Return the (X, Y) coordinate for the center point of the cell that contains the specified text.  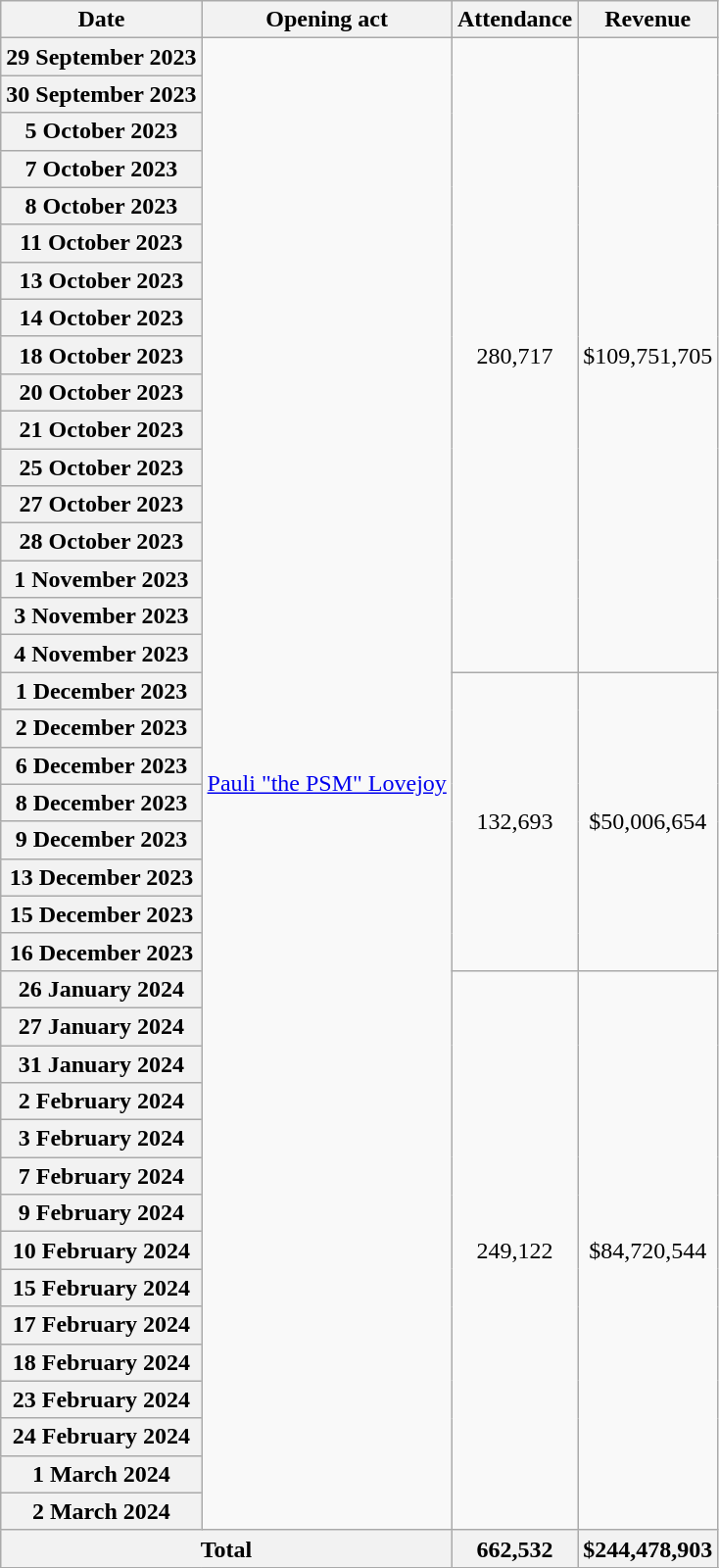
1 November 2023 (102, 579)
29 September 2023 (102, 57)
$244,478,903 (648, 1548)
15 December 2023 (102, 914)
13 October 2023 (102, 280)
28 October 2023 (102, 542)
11 October 2023 (102, 243)
5 October 2023 (102, 131)
132,693 (514, 821)
27 January 2024 (102, 1026)
16 December 2023 (102, 952)
249,122 (514, 1250)
27 October 2023 (102, 505)
Revenue (648, 20)
30 September 2023 (102, 94)
$50,006,654 (648, 821)
9 December 2023 (102, 840)
26 January 2024 (102, 989)
3 November 2023 (102, 616)
18 February 2024 (102, 1362)
Attendance (514, 20)
17 February 2024 (102, 1325)
2 December 2023 (102, 728)
8 December 2023 (102, 803)
4 November 2023 (102, 654)
662,532 (514, 1548)
15 February 2024 (102, 1288)
8 October 2023 (102, 206)
24 February 2024 (102, 1437)
23 February 2024 (102, 1399)
21 October 2023 (102, 429)
6 December 2023 (102, 765)
$109,751,705 (648, 355)
3 February 2024 (102, 1139)
14 October 2023 (102, 318)
7 February 2024 (102, 1176)
9 February 2024 (102, 1213)
13 December 2023 (102, 877)
1 December 2023 (102, 691)
7 October 2023 (102, 169)
280,717 (514, 355)
Total (227, 1548)
18 October 2023 (102, 355)
20 October 2023 (102, 392)
2 February 2024 (102, 1102)
2 March 2024 (102, 1511)
$84,720,544 (648, 1250)
31 January 2024 (102, 1063)
10 February 2024 (102, 1250)
1 March 2024 (102, 1474)
Date (102, 20)
Pauli "the PSM" Lovejoy (327, 784)
25 October 2023 (102, 467)
Opening act (327, 20)
